Return (X, Y) of the center of cell containing provided text 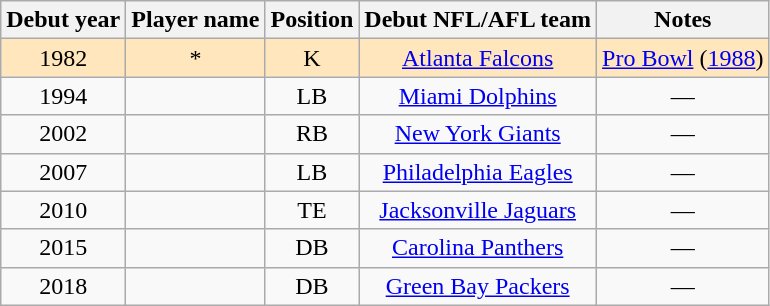
TE (312, 210)
Player name (196, 20)
Notes (683, 20)
Jacksonville Jaguars (478, 210)
Carolina Panthers (478, 248)
2010 (64, 210)
Miami Dolphins (478, 96)
Position (312, 20)
K (312, 58)
Atlanta Falcons (478, 58)
2018 (64, 286)
* (196, 58)
Debut NFL/AFL team (478, 20)
2015 (64, 248)
Green Bay Packers (478, 286)
New York Giants (478, 134)
Philadelphia Eagles (478, 172)
1982 (64, 58)
2002 (64, 134)
Pro Bowl (1988) (683, 58)
1994 (64, 96)
Debut year (64, 20)
RB (312, 134)
2007 (64, 172)
